Determine the [X, Y] coordinate at the center of the cell enclosing the given text.  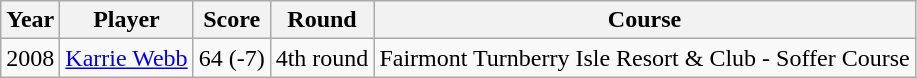
Course [644, 20]
Player [126, 20]
Fairmont Turnberry Isle Resort & Club - Soffer Course [644, 58]
64 (-7) [232, 58]
Round [322, 20]
4th round [322, 58]
Score [232, 20]
Year [30, 20]
Karrie Webb [126, 58]
2008 [30, 58]
